Locate the cell with the specified text and output its (X, Y) center coordinate. 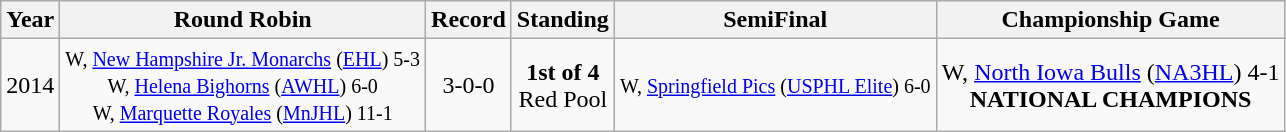
2014 (30, 85)
Year (30, 20)
3-0-0 (469, 85)
1st of 4Red Pool (562, 85)
W, North Iowa Bulls (NA3HL) 4-1NATIONAL CHAMPIONS (1110, 85)
Standing (562, 20)
Championship Game (1110, 20)
Record (469, 20)
W, Springfield Pics (USPHL Elite) 6-0 (775, 85)
W, New Hampshire Jr. Monarchs (EHL) 5-3W, Helena Bighorns (AWHL) 6-0W, Marquette Royales (MnJHL) 11-1 (243, 85)
SemiFinal (775, 20)
Round Robin (243, 20)
